Find where the given text appears and provide that cell's center as (X, Y) coordinate. 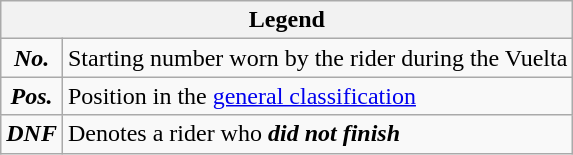
DNF (32, 134)
Position in the general classification (317, 96)
Starting number worn by the rider during the Vuelta (317, 58)
Denotes a rider who did not finish (317, 134)
Legend (287, 20)
No. (32, 58)
Pos. (32, 96)
